Output the [x, y] coordinate of the center of the cell containing the given text.  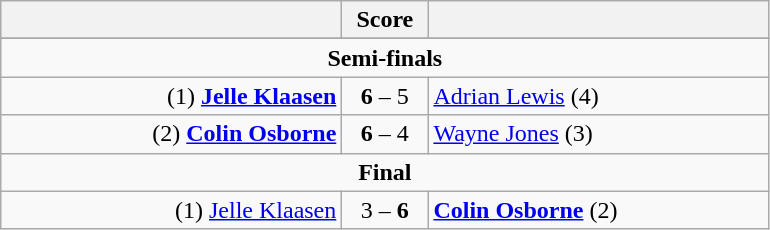
6 – 4 [385, 134]
3 – 6 [385, 210]
Colin Osborne (2) [598, 210]
Final [385, 172]
(2) Colin Osborne [172, 134]
Adrian Lewis (4) [598, 96]
6 – 5 [385, 96]
Score [385, 20]
Wayne Jones (3) [598, 134]
Semi-finals [385, 58]
